Provide the [X, Y] coordinate of the cell's center where the given text is located.  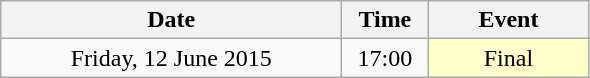
Time [385, 20]
Event [508, 20]
Friday, 12 June 2015 [172, 58]
Date [172, 20]
17:00 [385, 58]
Final [508, 58]
